Search for the cell housing the specified text and yield its [X, Y] center coordinate. 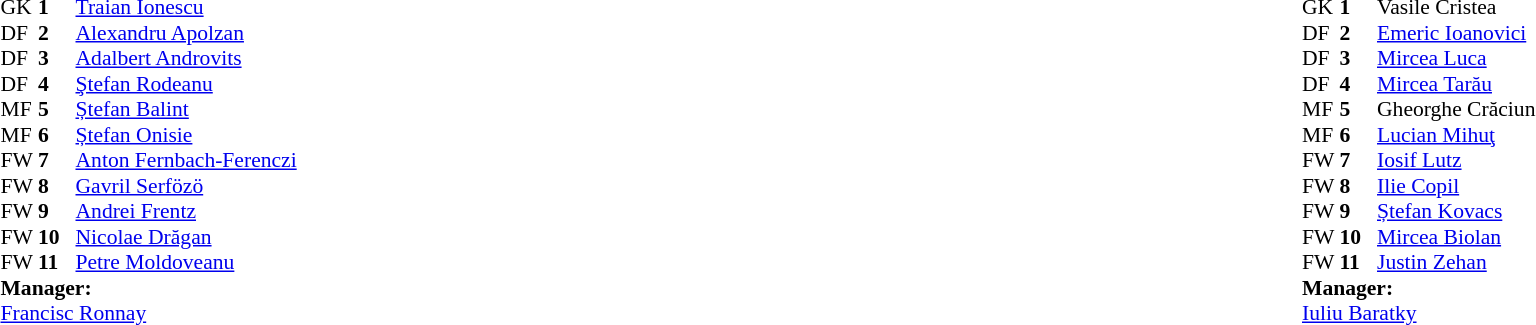
Ștefan Balint [186, 109]
Gheorghe Crăciun [1456, 109]
Nicolae Drăgan [186, 237]
Alexandru Apolzan [186, 33]
Anton Fernbach-Ferenczi [186, 161]
Justin Zehan [1456, 263]
Ștefan Kovacs [1456, 211]
Adalbert Androvits [186, 59]
Mircea Biolan [1456, 237]
Lucian Mihuţ [1456, 135]
Andrei Frentz [186, 211]
Petre Moldoveanu [186, 263]
Iosif Lutz [1456, 161]
Emeric Ioanovici [1456, 33]
Ilie Copil [1456, 186]
Ștefan Onisie [186, 135]
Mircea Luca [1456, 59]
Mircea Tarău [1456, 84]
Ştefan Rodeanu [186, 84]
Gavril Serfözö [186, 186]
